From the cell containing the given text, extract its center point as [x, y] coordinate. 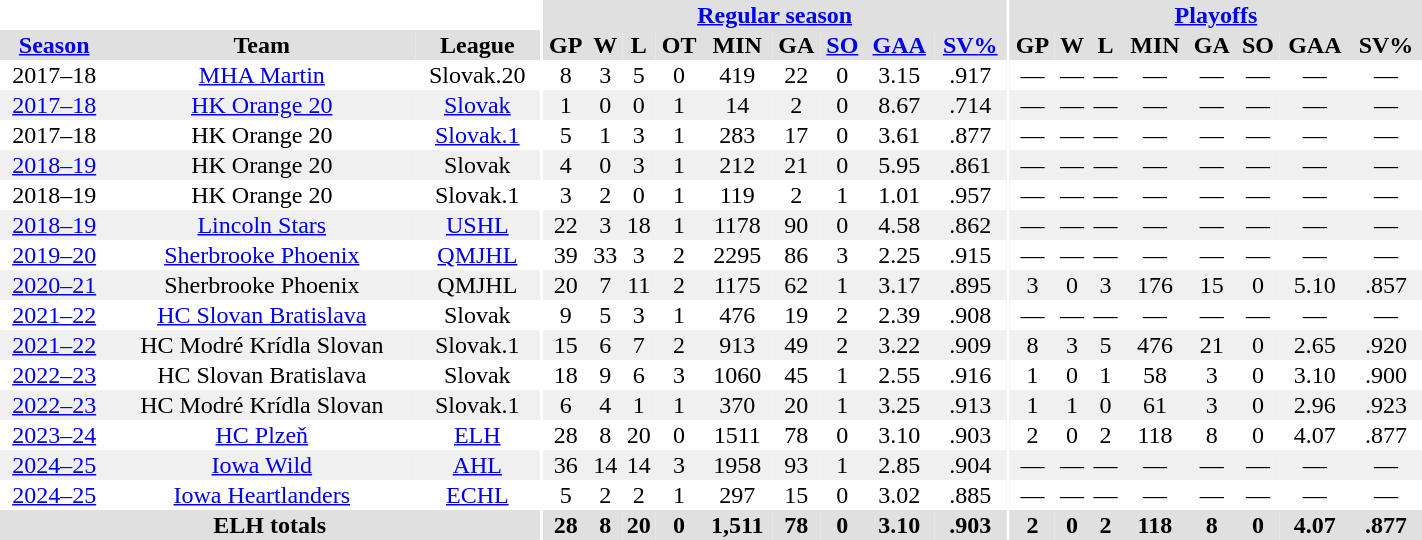
Lincoln Stars [262, 225]
.957 [970, 195]
913 [738, 345]
MHA Martin [262, 75]
1.01 [899, 195]
.915 [970, 255]
HC Plzeň [262, 435]
.916 [970, 375]
283 [738, 135]
.913 [970, 405]
Playoffs [1216, 15]
.900 [1386, 375]
ELH [477, 435]
USHL [477, 225]
.885 [970, 495]
370 [738, 405]
3.61 [899, 135]
Iowa Heartlanders [262, 495]
2.65 [1315, 345]
1175 [738, 285]
3.25 [899, 405]
86 [796, 255]
49 [796, 345]
.923 [1386, 405]
.862 [970, 225]
2.25 [899, 255]
OT [680, 45]
1178 [738, 225]
.895 [970, 285]
8.67 [899, 105]
17 [796, 135]
Iowa Wild [262, 465]
AHL [477, 465]
1511 [738, 435]
1958 [738, 465]
58 [1154, 375]
3.15 [899, 75]
.861 [970, 165]
2020–21 [54, 285]
.857 [1386, 285]
119 [738, 195]
3.22 [899, 345]
297 [738, 495]
.714 [970, 105]
ECHL [477, 495]
Slovak.20 [477, 75]
33 [605, 255]
.908 [970, 315]
2.39 [899, 315]
3.17 [899, 285]
1,511 [738, 525]
4.58 [899, 225]
5.95 [899, 165]
2.96 [1315, 405]
ELH totals [270, 525]
19 [796, 315]
2.85 [899, 465]
2019–20 [54, 255]
2.55 [899, 375]
212 [738, 165]
.909 [970, 345]
90 [796, 225]
League [477, 45]
3.02 [899, 495]
Season [54, 45]
176 [1154, 285]
2295 [738, 255]
Team [262, 45]
2023–24 [54, 435]
419 [738, 75]
.904 [970, 465]
45 [796, 375]
11 [639, 285]
93 [796, 465]
36 [566, 465]
5.10 [1315, 285]
39 [566, 255]
62 [796, 285]
.917 [970, 75]
.920 [1386, 345]
Regular season [774, 15]
1060 [738, 375]
61 [1154, 405]
